Determine the (X, Y) coordinate at the center of the cell enclosing the given text.  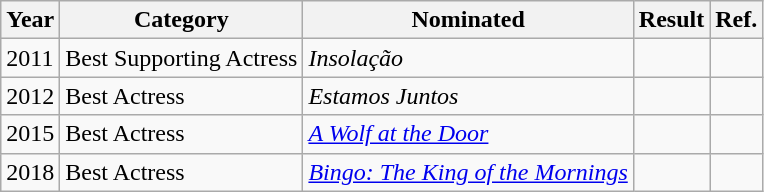
Ref. (736, 20)
2015 (30, 134)
A Wolf at the Door (468, 134)
2012 (30, 96)
Nominated (468, 20)
Best Supporting Actress (182, 58)
2018 (30, 172)
Year (30, 20)
Estamos Juntos (468, 96)
2011 (30, 58)
Bingo: The King of the Mornings (468, 172)
Insolação (468, 58)
Result (671, 20)
Category (182, 20)
